Output the [x, y] coordinate of the center of the cell containing the given text.  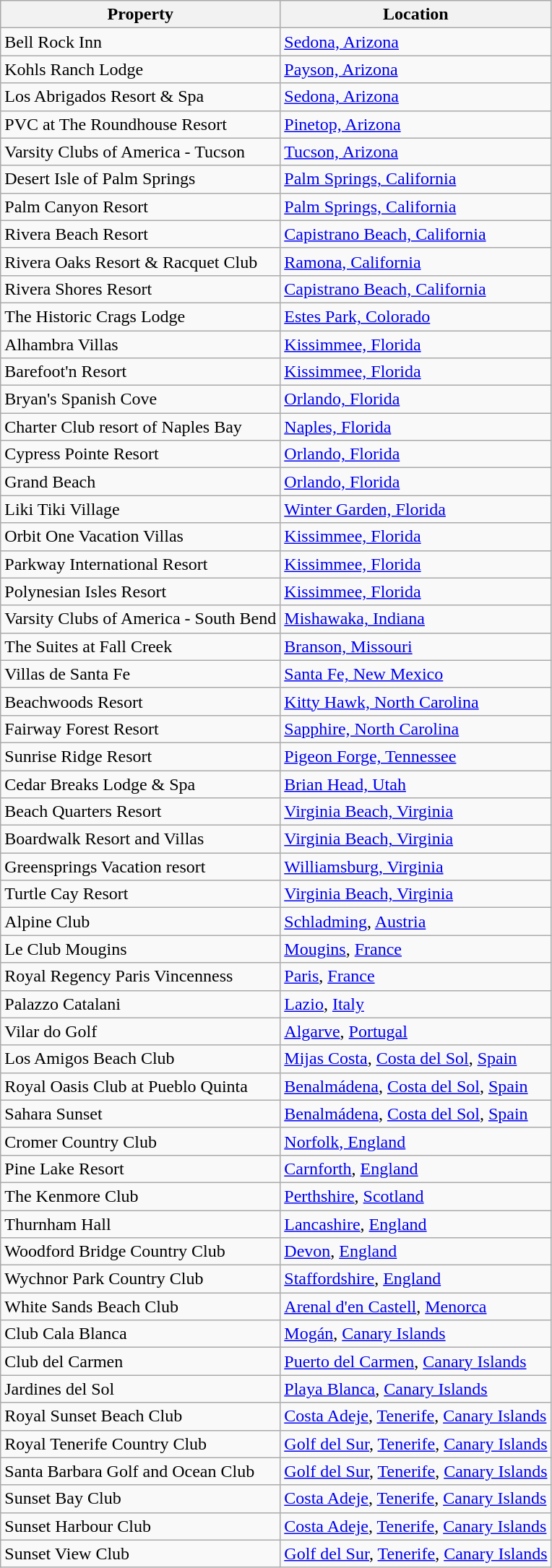
Beach Quarters Resort [140, 812]
Thurnham Hall [140, 1224]
Club del Carmen [140, 1361]
Turtle Cay Resort [140, 894]
Rivera Oaks Resort & Racquet Club [140, 261]
Royal Oasis Club at Pueblo Quinta [140, 1086]
Location [416, 14]
Grand Beach [140, 482]
Bryan's Spanish Cove [140, 399]
Tucson, Arizona [416, 152]
Jardines del Sol [140, 1389]
Lazio, Italy [416, 1004]
Puerto del Carmen, Canary Islands [416, 1361]
Desert Isle of Palm Springs [140, 179]
Payson, Arizona [416, 69]
Sunset View Club [140, 1554]
Wychnor Park Country Club [140, 1279]
Boardwalk Resort and Villas [140, 839]
Royal Sunset Beach Club [140, 1416]
Los Amigos Beach Club [140, 1059]
Devon, England [416, 1252]
Le Club Mougins [140, 949]
Bell Rock Inn [140, 42]
Rivera Shores Resort [140, 289]
Cypress Pointe Resort [140, 454]
Sapphire, North Carolina [416, 729]
Sunrise Ridge Resort [140, 756]
The Kenmore Club [140, 1196]
Pine Lake Resort [140, 1169]
Fairway Forest Resort [140, 729]
Mogán, Canary Islands [416, 1334]
Lancashire, England [416, 1224]
Charter Club resort of Naples Bay [140, 427]
Santa Fe, New Mexico [416, 674]
Schladming, Austria [416, 922]
The Suites at Fall Creek [140, 646]
Club Cala Blanca [140, 1334]
Kohls Ranch Lodge [140, 69]
White Sands Beach Club [140, 1307]
Kitty Hawk, North Carolina [416, 701]
Arenal d'en Castell, Menorca [416, 1307]
Alpine Club [140, 922]
Cedar Breaks Lodge & Spa [140, 784]
Williamsburg, Virginia [416, 867]
Rivera Beach Resort [140, 234]
Los Abrigados Resort & Spa [140, 97]
Greensprings Vacation resort [140, 867]
The Historic Crags Lodge [140, 316]
Staffordshire, England [416, 1279]
Varsity Clubs of America - Tucson [140, 152]
Sunset Harbour Club [140, 1526]
Pigeon Forge, Tennessee [416, 756]
Algarve, Portugal [416, 1031]
Parkway International Resort [140, 564]
Alhambra Villas [140, 345]
Ramona, California [416, 261]
Villas de Santa Fe [140, 674]
Cromer Country Club [140, 1141]
Property [140, 14]
Palm Canyon Resort [140, 207]
Royal Regency Paris Vincenness [140, 976]
Santa Barbara Golf and Ocean Club [140, 1471]
Paris, France [416, 976]
Pinetop, Arizona [416, 124]
Royal Tenerife Country Club [140, 1444]
Norfolk, England [416, 1141]
Branson, Missouri [416, 646]
Mishawaka, Indiana [416, 619]
Woodford Bridge Country Club [140, 1252]
Naples, Florida [416, 427]
Winter Garden, Florida [416, 509]
Vilar do Golf [140, 1031]
Polynesian Isles Resort [140, 592]
Sahara Sunset [140, 1114]
Mougins, France [416, 949]
Carnforth, England [416, 1169]
Varsity Clubs of America - South Bend [140, 619]
Perthshire, Scotland [416, 1196]
Palazzo Catalani [140, 1004]
Mijas Costa, Costa del Sol, Spain [416, 1059]
Estes Park, Colorado [416, 316]
PVC at The Roundhouse Resort [140, 124]
Orbit One Vacation Villas [140, 537]
Liki Tiki Village [140, 509]
Brian Head, Utah [416, 784]
Barefoot'n Resort [140, 372]
Sunset Bay Club [140, 1499]
Beachwoods Resort [140, 701]
Playa Blanca, Canary Islands [416, 1389]
